Detect which cell encompasses the target text, then output its [X, Y] center coordinate. 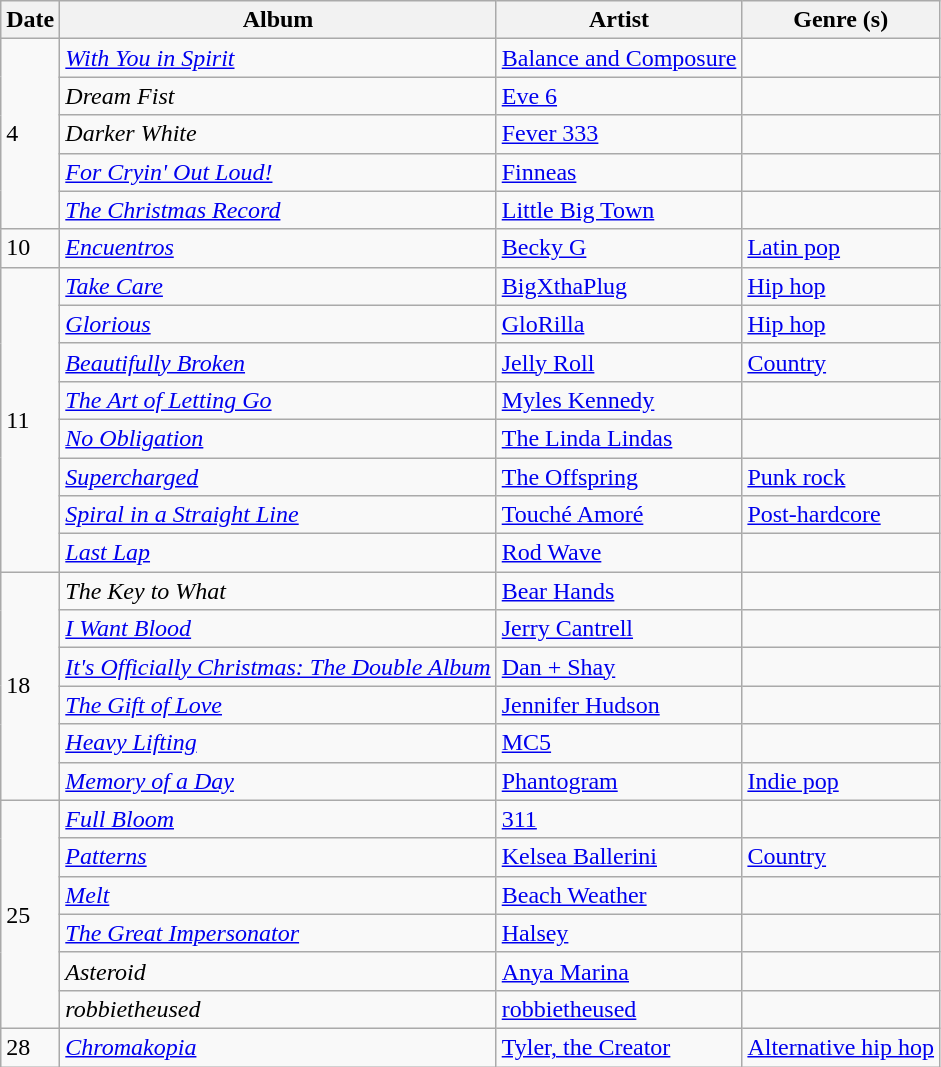
10 [30, 248]
Little Big Town [619, 210]
The Key to What [278, 591]
Dan + Shay [619, 667]
Tyler, the Creator [619, 1047]
Becky G [619, 248]
No Obligation [278, 438]
Take Care [278, 286]
Date [30, 20]
Beach Weather [619, 895]
Indie pop [841, 781]
Halsey [619, 933]
I Want Blood [278, 629]
Balance and Composure [619, 58]
Album [278, 20]
The Art of Letting Go [278, 400]
Memory of a Day [278, 781]
18 [30, 686]
Artist [619, 20]
Punk rock [841, 477]
Melt [278, 895]
Anya Marina [619, 971]
Encuentros [278, 248]
Touché Amoré [619, 515]
Latin pop [841, 248]
The Offspring [619, 477]
Heavy Lifting [278, 743]
28 [30, 1047]
Bear Hands [619, 591]
11 [30, 419]
Chromakopia [278, 1047]
With You in Spirit [278, 58]
Jennifer Hudson [619, 705]
Spiral in a Straight Line [278, 515]
Fever 333 [619, 134]
Patterns [278, 857]
Full Bloom [278, 819]
For Cryin' Out Loud! [278, 172]
The Gift of Love [278, 705]
Kelsea Ballerini [619, 857]
Asteroid [278, 971]
GloRilla [619, 324]
Last Lap [278, 553]
Supercharged [278, 477]
Darker White [278, 134]
Dream Fist [278, 96]
311 [619, 819]
Jelly Roll [619, 362]
Phantogram [619, 781]
Glorious [278, 324]
MC5 [619, 743]
BigXthaPlug [619, 286]
The Great Impersonator [278, 933]
Myles Kennedy [619, 400]
The Christmas Record [278, 210]
Post-hardcore [841, 515]
It's Officially Christmas: The Double Album [278, 667]
Jerry Cantrell [619, 629]
Rod Wave [619, 553]
Genre (s) [841, 20]
25 [30, 914]
The Linda Lindas [619, 438]
Eve 6 [619, 96]
4 [30, 134]
Finneas [619, 172]
Beautifully Broken [278, 362]
Alternative hip hop [841, 1047]
